Pinpoint the cell where the given text exists, returning its (x, y) midpoint coordinate. 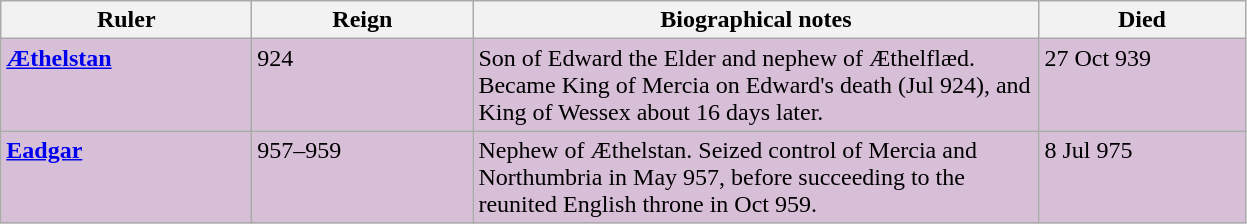
Nephew of Æthelstan. Seized control of Mercia and Northumbria in May 957, before succeeding to the reunited English throne in Oct 959. (756, 177)
Ruler (126, 20)
Biographical notes (756, 20)
Reign (362, 20)
Æthelstan (126, 85)
8 Jul 975 (1142, 177)
27 Oct 939 (1142, 85)
Eadgar (126, 177)
Died (1142, 20)
Son of Edward the Elder and nephew of Æthelflæd. Became King of Mercia on Edward's death (Jul 924), and King of Wessex about 16 days later. (756, 85)
924 (362, 85)
957–959 (362, 177)
